Provide the [x, y] coordinate of the cell's center where the given text is located.  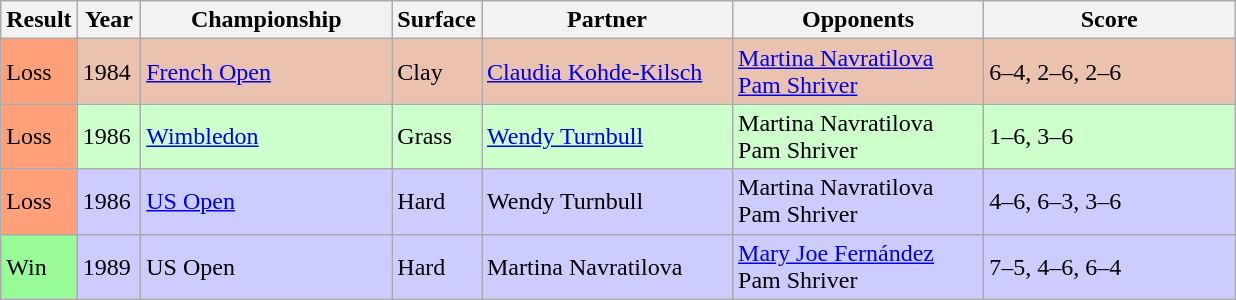
Wimbledon [266, 136]
Mary Joe Fernández Pam Shriver [858, 266]
1984 [109, 72]
French Open [266, 72]
7–5, 4–6, 6–4 [1110, 266]
Partner [608, 20]
Opponents [858, 20]
Clay [437, 72]
Year [109, 20]
1989 [109, 266]
Martina Navratilova [608, 266]
6–4, 2–6, 2–6 [1110, 72]
1–6, 3–6 [1110, 136]
Result [39, 20]
Win [39, 266]
Surface [437, 20]
Grass [437, 136]
Claudia Kohde-Kilsch [608, 72]
Championship [266, 20]
4–6, 6–3, 3–6 [1110, 202]
Score [1110, 20]
